Pinpoint the cell where the given text exists, returning its [x, y] midpoint coordinate. 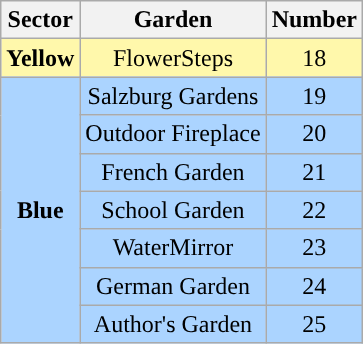
Yellow [40, 58]
21 [314, 172]
German Garden [173, 286]
20 [314, 134]
24 [314, 286]
Blue [40, 210]
FlowerSteps [173, 58]
Author's Garden [173, 324]
18 [314, 58]
Salzburg Gardens [173, 96]
23 [314, 248]
Outdoor Fireplace [173, 134]
Sector [40, 20]
25 [314, 324]
French Garden [173, 172]
School Garden [173, 210]
Number [314, 20]
WaterMirror [173, 248]
Garden [173, 20]
22 [314, 210]
19 [314, 96]
